Return [X, Y] of the center of cell containing provided text 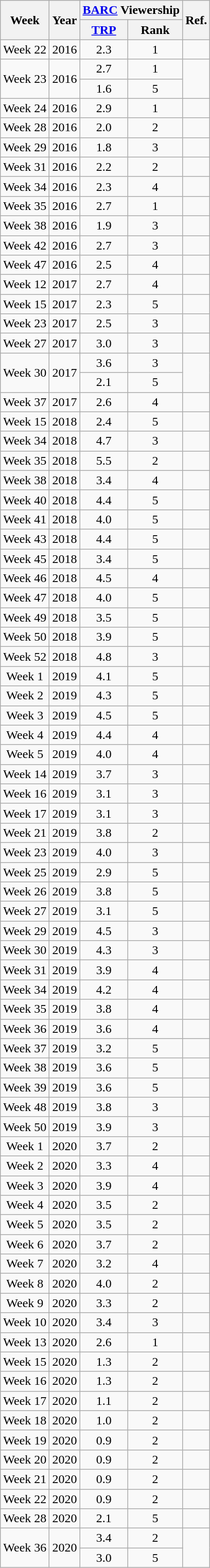
1.6 [104, 89]
Week 40 [25, 500]
4.8 [104, 657]
4.2 [104, 990]
Week 25 [25, 872]
Week 20 [25, 1459]
BARC Viewership [131, 10]
Week 43 [25, 539]
Week 8 [25, 1283]
Week 24 [25, 108]
2.4 [104, 421]
Week 42 [25, 245]
Week 6 [25, 1244]
Week 12 [25, 285]
Week 18 [25, 1420]
Week 7 [25, 1264]
5.5 [104, 461]
1.8 [104, 147]
Week 39 [25, 1087]
Week 19 [25, 1440]
1.0 [104, 1420]
Week 13 [25, 1342]
1.1 [104, 1401]
4.1 [104, 676]
TRP [104, 30]
Week 49 [25, 618]
2.2 [104, 167]
Week 45 [25, 558]
Year [65, 20]
2.0 [104, 128]
Ref. [197, 20]
Week 10 [25, 1323]
Week 46 [25, 578]
Rank [155, 30]
Week 41 [25, 519]
Week 14 [25, 774]
Week 26 [25, 892]
Week 52 [25, 657]
Week 9 [25, 1303]
4.7 [104, 441]
Week 48 [25, 1107]
1.9 [104, 225]
Week [25, 20]
